Locate the cell with the specified text and output its (X, Y) center coordinate. 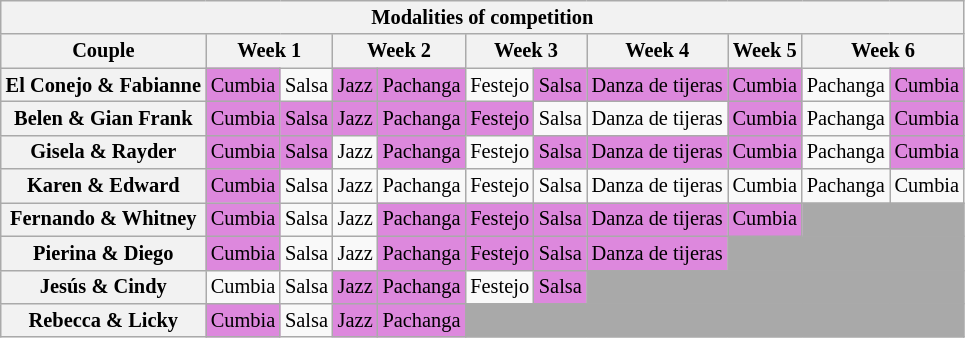
Karen & Edward (104, 186)
Belen & Gian Frank (104, 118)
Gisela & Rayder (104, 152)
Pierina & Diego (104, 253)
Week 5 (765, 51)
Modalities of competition (482, 17)
Week 3 (526, 51)
Couple (104, 51)
Rebecca & Licky (104, 320)
Week 2 (400, 51)
El Conejo & Fabianne (104, 85)
Jesús & Cindy (104, 287)
Week 1 (270, 51)
Week 6 (883, 51)
Week 4 (658, 51)
Fernando & Whitney (104, 219)
